Scan for the cell matching the given text and deliver its [x, y] coordinate at center. 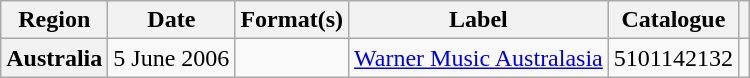
5 June 2006 [172, 58]
Label [479, 20]
Region [54, 20]
Catalogue [673, 20]
Format(s) [292, 20]
5101142132 [673, 58]
Date [172, 20]
Warner Music Australasia [479, 58]
Australia [54, 58]
